Identify which cell holds the provided text, then report its (X, Y) central coordinate. 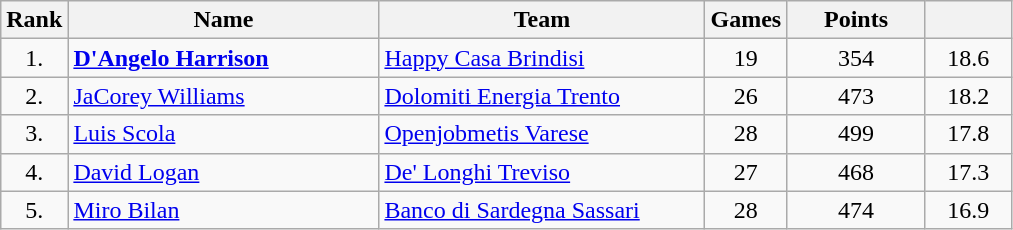
18.6 (968, 58)
Openjobmetis Varese (542, 134)
17.3 (968, 172)
4. (34, 172)
473 (856, 96)
17.8 (968, 134)
474 (856, 210)
3. (34, 134)
27 (746, 172)
354 (856, 58)
Name (224, 20)
468 (856, 172)
JaCorey Williams (224, 96)
David Logan (224, 172)
Points (856, 20)
Happy Casa Brindisi (542, 58)
19 (746, 58)
499 (856, 134)
Luis Scola (224, 134)
Miro Bilan (224, 210)
16.9 (968, 210)
18.2 (968, 96)
De' Longhi Treviso (542, 172)
2. (34, 96)
Dolomiti Energia Trento (542, 96)
D'Angelo Harrison (224, 58)
26 (746, 96)
1. (34, 58)
Rank (34, 20)
Games (746, 20)
Team (542, 20)
Banco di Sardegna Sassari (542, 210)
5. (34, 210)
